Search for the cell housing the specified text and yield its [x, y] center coordinate. 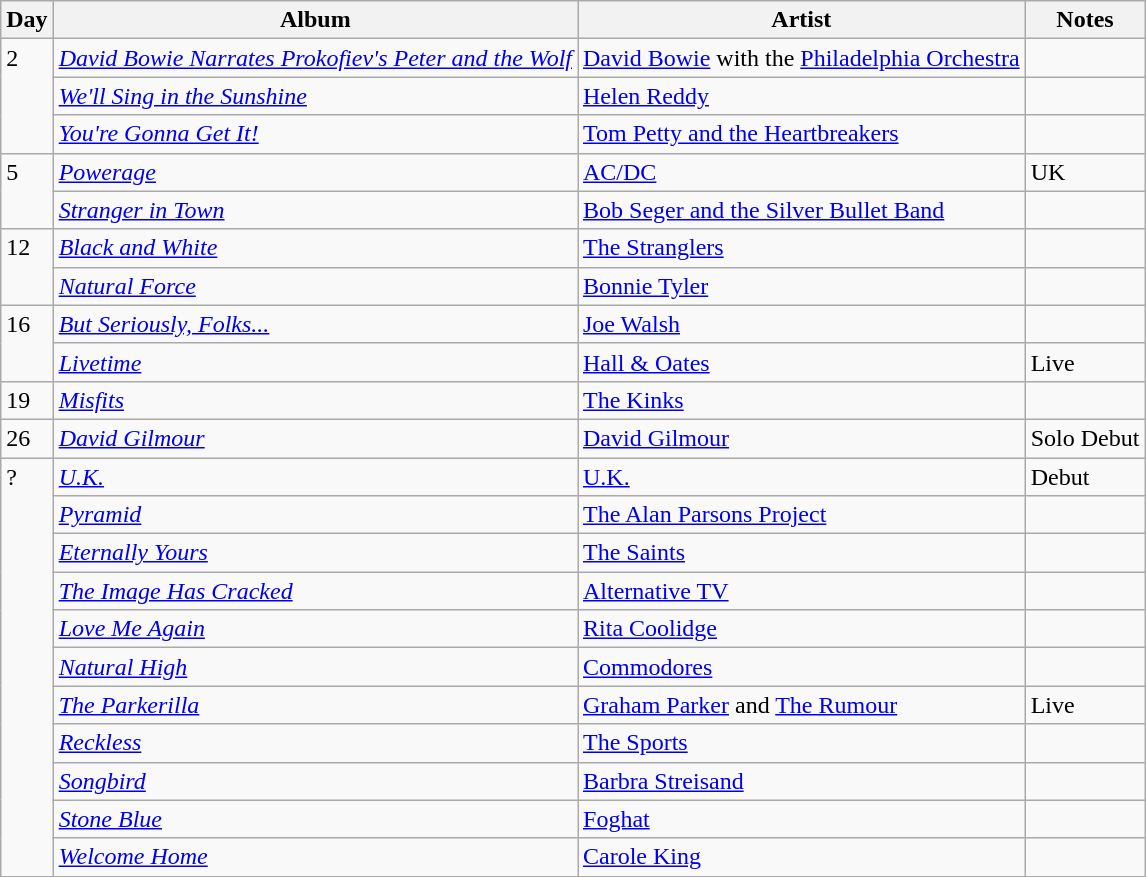
Eternally Yours [315, 553]
The Alan Parsons Project [802, 515]
Bob Seger and the Silver Bullet Band [802, 210]
The Image Has Cracked [315, 591]
Debut [1085, 477]
Notes [1085, 20]
You're Gonna Get It! [315, 134]
Alternative TV [802, 591]
UK [1085, 172]
Foghat [802, 819]
2 [27, 96]
Commodores [802, 667]
Barbra Streisand [802, 781]
David Bowie Narrates Prokofiev's Peter and the Wolf [315, 58]
Songbird [315, 781]
David Bowie with the Philadelphia Orchestra [802, 58]
Graham Parker and The Rumour [802, 705]
Stranger in Town [315, 210]
Bonnie Tyler [802, 286]
Powerage [315, 172]
Solo Debut [1085, 438]
Livetime [315, 362]
Rita Coolidge [802, 629]
16 [27, 343]
Natural High [315, 667]
? [27, 668]
26 [27, 438]
The Kinks [802, 400]
Day [27, 20]
Pyramid [315, 515]
Welcome Home [315, 857]
Misfits [315, 400]
Artist [802, 20]
Natural Force [315, 286]
Album [315, 20]
12 [27, 267]
AC/DC [802, 172]
Joe Walsh [802, 324]
But Seriously, Folks... [315, 324]
Black and White [315, 248]
Carole King [802, 857]
The Parkerilla [315, 705]
19 [27, 400]
5 [27, 191]
Reckless [315, 743]
Love Me Again [315, 629]
Tom Petty and the Heartbreakers [802, 134]
The Sports [802, 743]
Stone Blue [315, 819]
We'll Sing in the Sunshine [315, 96]
Hall & Oates [802, 362]
The Saints [802, 553]
The Stranglers [802, 248]
Helen Reddy [802, 96]
